Scan for the cell matching the given text and deliver its (x, y) coordinate at center. 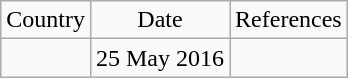
25 May 2016 (160, 58)
Date (160, 20)
References (289, 20)
Country (46, 20)
